Output the (X, Y) coordinate of the center of the cell containing the given text.  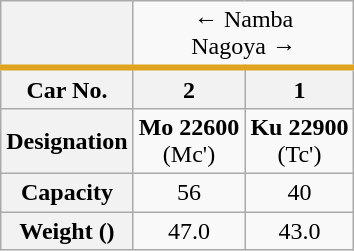
43.0 (300, 231)
1 (300, 88)
Weight () (67, 231)
Designation (67, 140)
Mo 22600(Mc') (189, 140)
Car No. (67, 88)
Ku 22900(Tc') (300, 140)
40 (300, 192)
47.0 (189, 231)
← NambaNagoya → (244, 34)
2 (189, 88)
56 (189, 192)
Capacity (67, 192)
